Detect which cell encompasses the target text, then output its (X, Y) center coordinate. 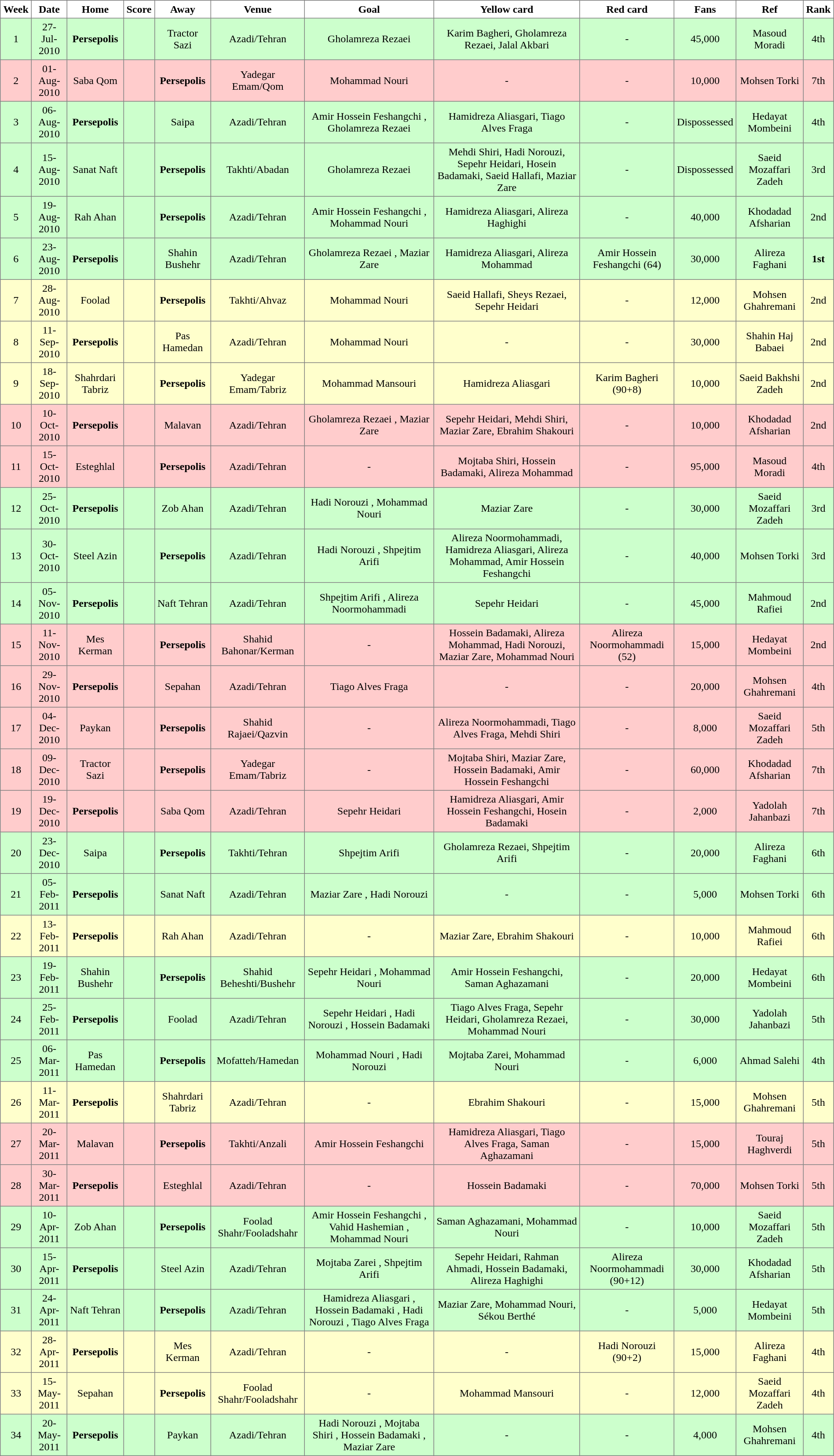
12 (16, 508)
6,000 (705, 1060)
23 (16, 977)
20-Mar-2011 (49, 1144)
Mojtaba Shiri, Maziar Zare, Hossein Badamaki, Amir Hossein Feshangchi (507, 770)
Hamidreza Aliasgari, Alireza Mohammad (507, 259)
Shpejtim Arifi (369, 853)
18 (16, 770)
11-Nov-2010 (49, 645)
Rank (819, 9)
15-Oct-2010 (49, 466)
20 (16, 853)
Date (49, 9)
Red card (627, 9)
9 (16, 383)
Hadi Norouzi , Mojtaba Shiri , Hossein Badamaki , Maziar Zare (369, 1435)
Hamidreza Aliasgari (507, 383)
Mohammad Nouri , Hadi Norouzi (369, 1060)
Shpejtim Arifi , Alireza Noormohammadi (369, 603)
15 (16, 645)
21 (16, 894)
Week (16, 9)
Sepehr Heidari , Hadi Norouzi , Hossein Badamaki (369, 1019)
8 (16, 342)
Saman Aghazamani, Mohammad Nouri (507, 1227)
23-Aug-2010 (49, 259)
19 (16, 811)
Sepehr Heidari, Rahman Ahmadi, Hossein Badamaki, Alireza Haghighi (507, 1269)
19-Dec-2010 (49, 811)
Saeid Hallafi, Sheys Rezaei, Sepehr Heidari (507, 300)
10 (16, 425)
Alireza Noormohammadi (90+12) (627, 1269)
Maziar Zare, Ebrahim Shakouri (507, 936)
1st (819, 259)
5 (16, 217)
Maziar Zare , Hadi Norouzi (369, 894)
Takhti/Abadan (258, 170)
15-Aug-2010 (49, 170)
8,000 (705, 728)
Ahmad Salehi (770, 1060)
Hossein Badamaki (507, 1185)
2,000 (705, 811)
Yellow card (507, 9)
Karim Bagheri, Gholamreza Rezaei, Jalal Akbari (507, 39)
6 (16, 259)
Venue (258, 9)
Alireza Noormohammadi, Tiago Alves Fraga, Mehdi Shiri (507, 728)
28-Apr-2011 (49, 1352)
24-Apr-2011 (49, 1310)
Score (139, 9)
Amir Hossein Feshangchi (369, 1144)
11 (16, 466)
13 (16, 556)
2 (16, 81)
Shahid Beheshti/Bushehr (258, 977)
Hadi Norouzi , Mohammad Nouri (369, 508)
Hossein Badamaki, Alireza Mohammad, Hadi Norouzi, Maziar Zare, Mohammad Nouri (507, 645)
30-Oct-2010 (49, 556)
95,000 (705, 466)
09-Dec-2010 (49, 770)
60,000 (705, 770)
Goal (369, 9)
Takhti/Ahvaz (258, 300)
01-Aug-2010 (49, 81)
Amir Hossein Feshangchi, Saman Aghazamani (507, 977)
05-Nov-2010 (49, 603)
Hamidreza Aliasgari, Tiago Alves Fraga, Saman Aghazamani (507, 1144)
3 (16, 122)
Saeid Bakhshi Zadeh (770, 383)
26 (16, 1102)
27-Jul-2010 (49, 39)
10-Apr-2011 (49, 1227)
Amir Hossein Feshangchi , Mohammad Nouri (369, 217)
Tiago Alves Fraga, Sepehr Heidari, Gholamreza Rezaei, Mohammad Nouri (507, 1019)
Hamidreza Aliasgari , Hossein Badamaki , Hadi Norouzi , Tiago Alves Fraga (369, 1310)
Sepehr Heidari, Mehdi Shiri, Maziar Zare, Ebrahim Shakouri (507, 425)
Ebrahim Shakouri (507, 1102)
04-Dec-2010 (49, 728)
Mojtaba Zarei, Mohammad Nouri (507, 1060)
Hamidreza Aliasgari, Tiago Alves Fraga (507, 122)
7 (16, 300)
10-Oct-2010 (49, 425)
Away (183, 9)
24 (16, 1019)
Shahin Haj Babaei (770, 342)
Alireza Noormohammadi (52) (627, 645)
17 (16, 728)
16 (16, 686)
Home (95, 9)
70,000 (705, 1185)
Mojtaba Zarei , Shpejtim Arifi (369, 1269)
Touraj Haghverdi (770, 1144)
29-Nov-2010 (49, 686)
13-Feb-2011 (49, 936)
33 (16, 1393)
29 (16, 1227)
31 (16, 1310)
Takhti/Tehran (258, 853)
Yadegar Emam/Qom (258, 81)
06-Mar-2011 (49, 1060)
Alireza Noormohammadi, Hamidreza Aliasgari, Alireza Mohammad, Amir Hossein Feshangchi (507, 556)
11-Mar-2011 (49, 1102)
30 (16, 1269)
19-Feb-2011 (49, 977)
Maziar Zare (507, 508)
Mofatteh/Hamedan (258, 1060)
25-Oct-2010 (49, 508)
32 (16, 1352)
23-Dec-2010 (49, 853)
27 (16, 1144)
22 (16, 936)
11-Sep-2010 (49, 342)
Amir Hossein Feshangchi , Vahid Hashemian , Mohammad Nouri (369, 1227)
Hamidreza Aliasgari, Amir Hossein Feshangchi, Hosein Badamaki (507, 811)
18-Sep-2010 (49, 383)
Maziar Zare, Mohammad Nouri, Sékou Berthé (507, 1310)
15-Apr-2011 (49, 1269)
Amir Hossein Feshangchi , Gholamreza Rezaei (369, 122)
19-Aug-2010 (49, 217)
30-Mar-2011 (49, 1185)
Shahid Bahonar/Kerman (258, 645)
Shahid Rajaei/Qazvin (258, 728)
Mojtaba Shiri, Hossein Badamaki, Alireza Mohammad (507, 466)
1 (16, 39)
05-Feb-2011 (49, 894)
20-May-2011 (49, 1435)
Sepehr Heidari , Mohammad Nouri (369, 977)
Gholamreza Rezaei, Shpejtim Arifi (507, 853)
Hadi Norouzi (90+2) (627, 1352)
25-Feb-2011 (49, 1019)
Ref (770, 9)
Karim Bagheri (90+8) (627, 383)
06-Aug-2010 (49, 122)
Amir Hossein Feshangchi (64) (627, 259)
14 (16, 603)
28 (16, 1185)
Hamidreza Aliasgari, Alireza Haghighi (507, 217)
15-May-2011 (49, 1393)
4 (16, 170)
Takhti/Anzali (258, 1144)
Tiago Alves Fraga (369, 686)
Fans (705, 9)
25 (16, 1060)
4,000 (705, 1435)
Mehdi Shiri, Hadi Norouzi, Sepehr Heidari, Hosein Badamaki, Saeid Hallafi, Maziar Zare (507, 170)
28-Aug-2010 (49, 300)
34 (16, 1435)
Hadi Norouzi , Shpejtim Arifi (369, 556)
